Capture the cell that displays the provided text and extract its (X, Y) central coordinate. 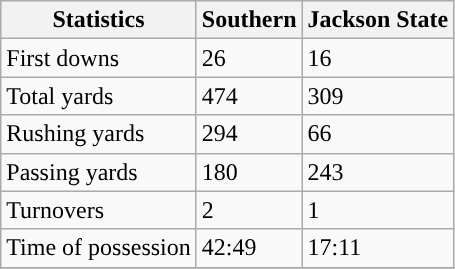
Rushing yards (99, 134)
Jackson State (378, 20)
Time of possession (99, 248)
Total yards (99, 96)
180 (249, 172)
474 (249, 96)
309 (378, 96)
Southern (249, 20)
16 (378, 58)
243 (378, 172)
1 (378, 210)
Passing yards (99, 172)
26 (249, 58)
2 (249, 210)
Statistics (99, 20)
294 (249, 134)
42:49 (249, 248)
First downs (99, 58)
17:11 (378, 248)
Turnovers (99, 210)
66 (378, 134)
